Return [x, y] of the center of cell containing provided text 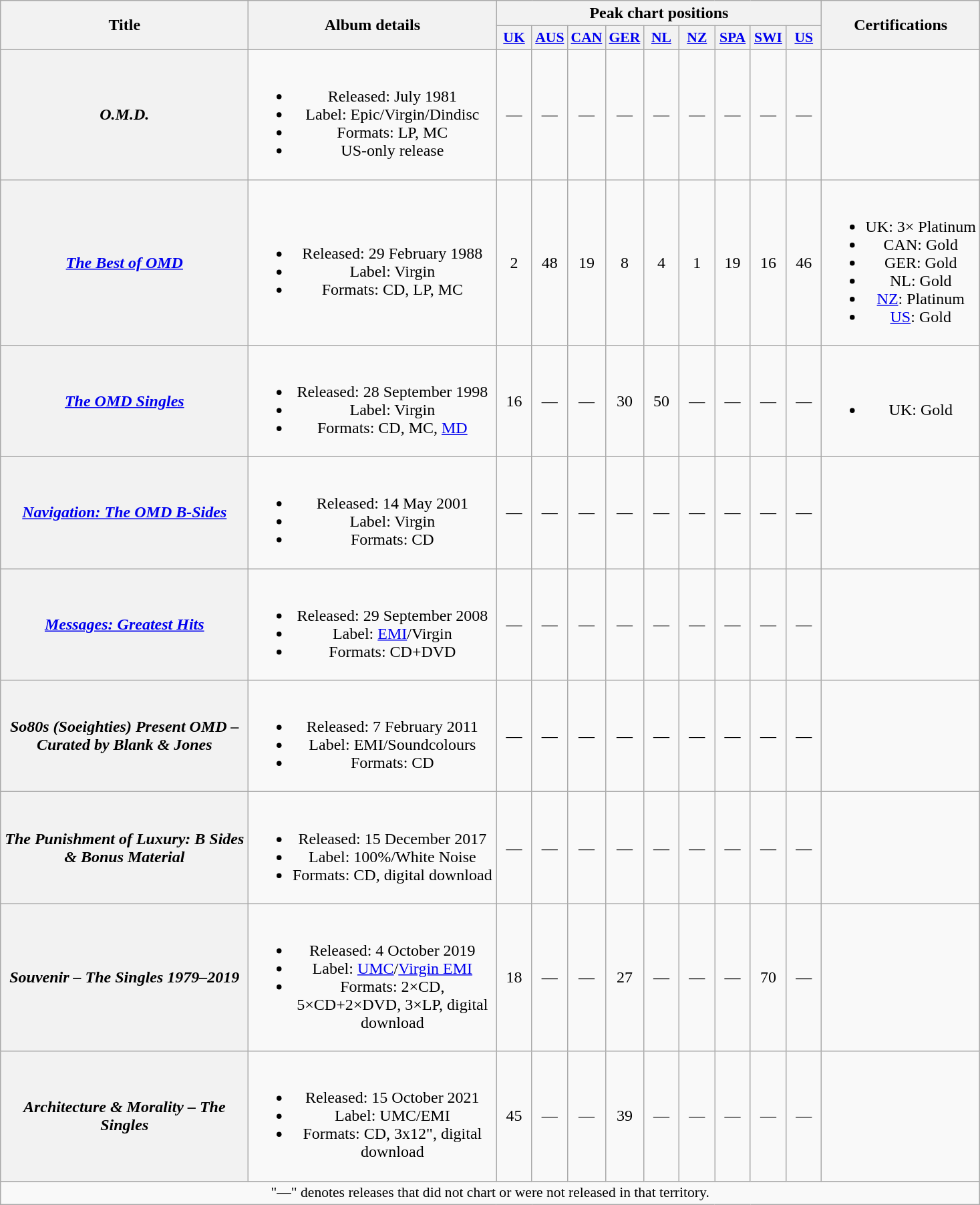
Navigation: The OMD B-Sides [124, 513]
Released: 15 December 2017Label: 100%/White NoiseFormats: CD, digital download [373, 847]
18 [514, 977]
70 [768, 977]
50 [661, 401]
NZ [697, 38]
"—" denotes releases that did not chart or were not released in that territory. [490, 1193]
The OMD Singles [124, 401]
2 [514, 262]
O.M.D. [124, 114]
1 [697, 262]
CAN [587, 38]
Certifications [901, 25]
46 [804, 262]
The Punishment of Luxury: B Sides & Bonus Material [124, 847]
SWI [768, 38]
8 [624, 262]
NL [661, 38]
Released: 29 September 2008Label: EMI/VirginFormats: CD+DVD [373, 624]
Album details [373, 25]
4 [661, 262]
Peak chart positions [659, 13]
US [804, 38]
Released: July 1981Label: Epic/Virgin/DindiscFormats: LP, MCUS-only release [373, 114]
UK: Gold [901, 401]
SPA [732, 38]
Released: 15 October 2021Label: UMC/EMIFormats: CD, 3x12", digital download [373, 1116]
45 [514, 1116]
30 [624, 401]
Released: 4 October 2019Label: UMC/Virgin EMIFormats: 2×CD, 5×CD+2×DVD, 3×LP, digital download [373, 977]
Released: 7 February 2011Label: EMI/SoundcoloursFormats: CD [373, 737]
Architecture & Morality – The Singles [124, 1116]
Souvenir – The Singles 1979–2019 [124, 977]
Title [124, 25]
The Best of OMD [124, 262]
Released: 28 September 1998Label: VirginFormats: CD, MC, MD [373, 401]
GER [624, 38]
Released: 14 May 2001Label: VirginFormats: CD [373, 513]
AUS [549, 38]
Messages: Greatest Hits [124, 624]
UK [514, 38]
48 [549, 262]
27 [624, 977]
UK: 3× PlatinumCAN: GoldGER: GoldNL: GoldNZ: PlatinumUS: Gold [901, 262]
Released: 29 February 1988Label: VirginFormats: CD, LP, MC [373, 262]
So80s (Soeighties) Present OMD – Curated by Blank & Jones [124, 737]
39 [624, 1116]
